From the cell containing the given text, extract its center point as (x, y) coordinate. 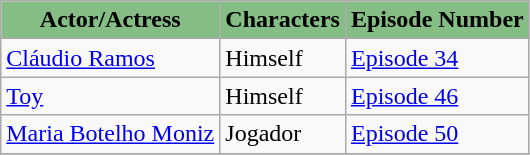
Jogador (283, 134)
Actor/Actress (110, 20)
Episode 34 (437, 58)
Episode 50 (437, 134)
Characters (283, 20)
Toy (110, 96)
Episode 46 (437, 96)
Episode Number (437, 20)
Cláudio Ramos (110, 58)
Maria Botelho Moniz (110, 134)
